Scan for the cell matching the given text and deliver its [X, Y] coordinate at center. 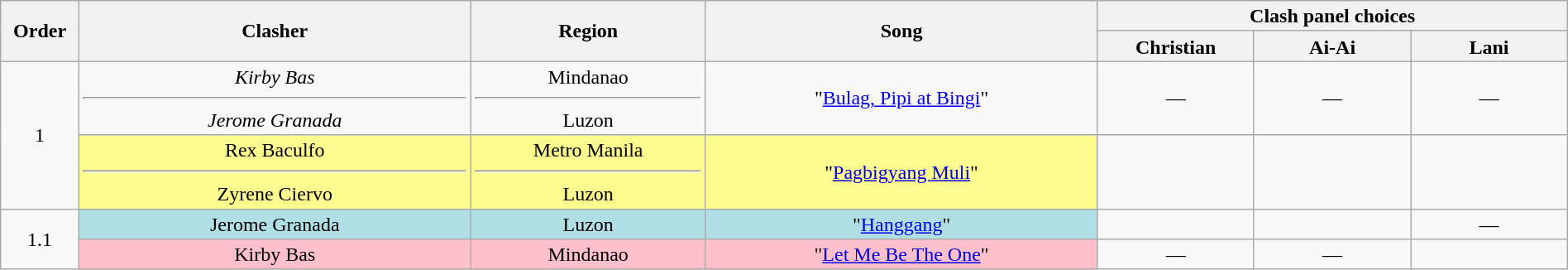
MindanaoLuzon [588, 98]
Christian [1176, 46]
1 [40, 135]
Kirby BasJerome Granada [275, 98]
Clasher [275, 31]
Song [901, 31]
"Let Me Be The One" [901, 255]
Order [40, 31]
Ai-Ai [1331, 46]
Mindanao [588, 255]
Lani [1489, 46]
"Bulag, Pipi at Bingi" [901, 98]
Region [588, 31]
Kirby Bas [275, 255]
Luzon [588, 224]
Rex BaculfoZyrene Ciervo [275, 172]
Jerome Granada [275, 224]
Clash panel choices [1332, 17]
1.1 [40, 239]
Metro ManilaLuzon [588, 172]
"Pagbigyang Muli" [901, 172]
"Hanggang" [901, 224]
